Determine the [x, y] coordinate at the center of the cell enclosing the given text.  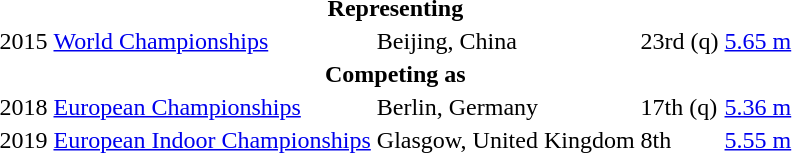
Beijing, China [506, 41]
European Championships [212, 107]
17th (q) [680, 107]
23rd (q) [680, 41]
Berlin, Germany [506, 107]
World Championships [212, 41]
